Search for the cell housing the specified text and yield its [X, Y] center coordinate. 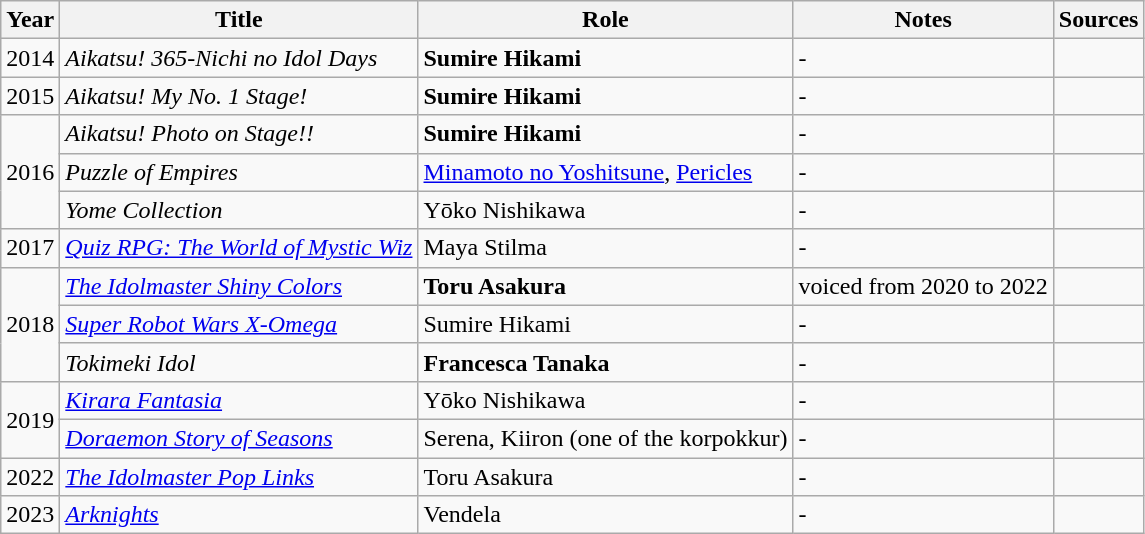
Doraemon Story of Seasons [239, 438]
Vendela [606, 515]
2018 [30, 324]
2019 [30, 419]
Francesca Tanaka [606, 362]
2022 [30, 477]
Puzzle of Empires [239, 172]
The Idolmaster Shiny Colors [239, 286]
Year [30, 20]
Notes [923, 20]
Aikatsu! My No. 1 Stage! [239, 96]
Title [239, 20]
Quiz RPG: The World of Mystic Wiz [239, 248]
Aikatsu! 365-Nichi no Idol Days [239, 58]
Super Robot Wars X-Omega [239, 324]
Serena, Kiiron (one of the korpokkur) [606, 438]
Arknights [239, 515]
The Idolmaster Pop Links [239, 477]
2014 [30, 58]
Minamoto no Yoshitsune, Pericles [606, 172]
Aikatsu! Photo on Stage!! [239, 134]
Kirara Fantasia [239, 400]
2017 [30, 248]
2023 [30, 515]
voiced from 2020 to 2022 [923, 286]
2015 [30, 96]
Sources [1098, 20]
2016 [30, 172]
Yome Collection [239, 210]
Tokimeki Idol [239, 362]
Role [606, 20]
Maya Stilma [606, 248]
